From the cell containing the given text, extract its center point as (X, Y) coordinate. 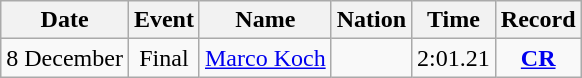
CR (538, 58)
8 December (65, 58)
Final (164, 58)
2:01.21 (454, 58)
Record (538, 20)
Nation (371, 20)
Name (265, 20)
Event (164, 20)
Date (65, 20)
Marco Koch (265, 58)
Time (454, 20)
